Locate the cell with the specified text and output its (X, Y) center coordinate. 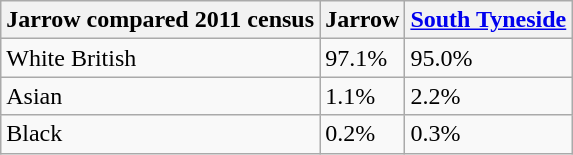
Jarrow compared 2011 census (160, 20)
Asian (160, 96)
95.0% (488, 58)
97.1% (362, 58)
1.1% (362, 96)
Jarrow (362, 20)
Black (160, 134)
South Tyneside (488, 20)
2.2% (488, 96)
0.2% (362, 134)
0.3% (488, 134)
White British (160, 58)
